Locate the cell with the specified text and output its [x, y] center coordinate. 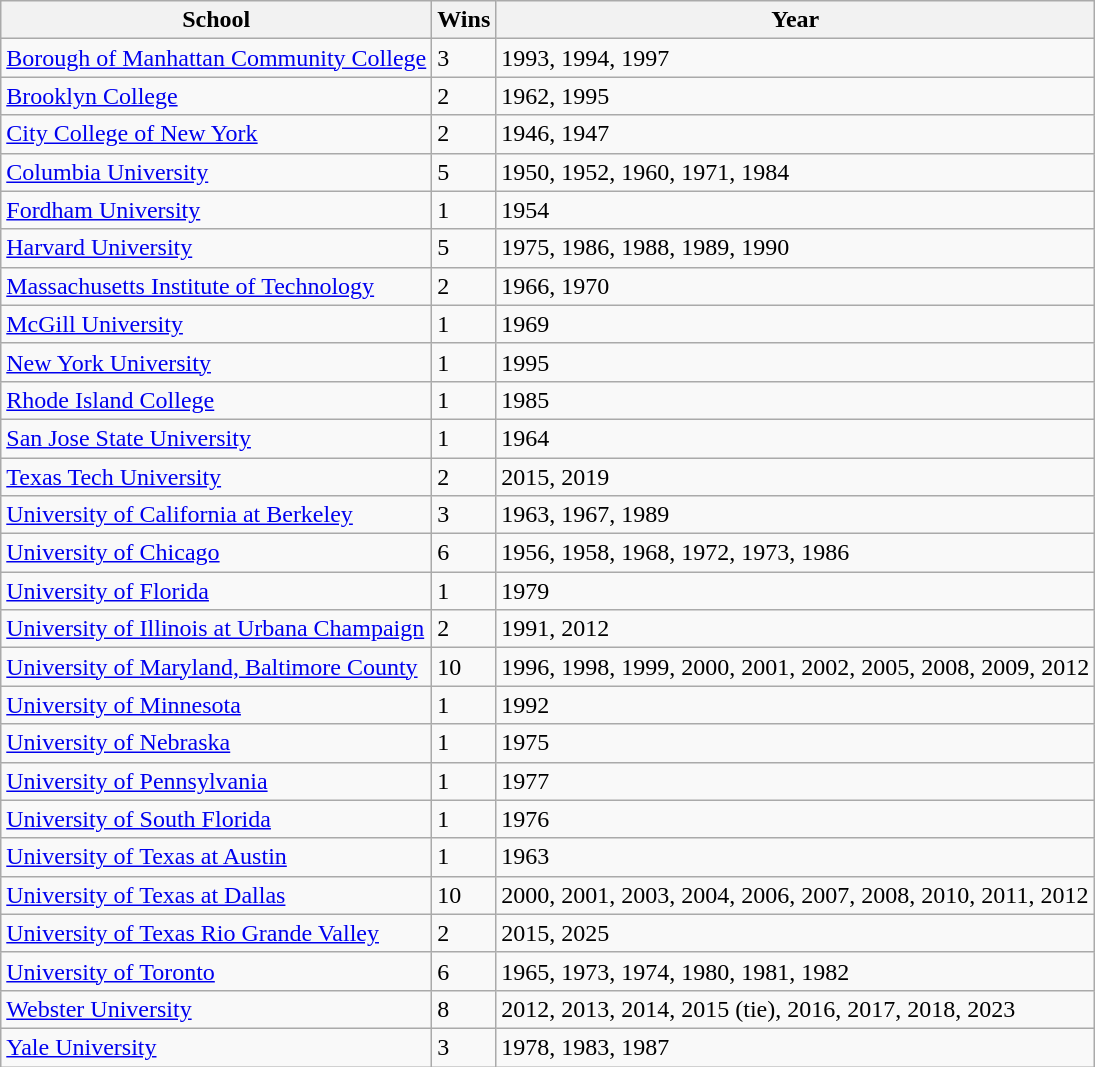
Brooklyn College [216, 96]
2015, 2025 [796, 933]
University of Minnesota [216, 705]
University of Texas at Austin [216, 857]
1975, 1986, 1988, 1989, 1990 [796, 248]
1962, 1995 [796, 96]
City College of New York [216, 134]
Harvard University [216, 248]
Rhode Island College [216, 400]
1993, 1994, 1997 [796, 58]
1977 [796, 781]
1966, 1970 [796, 286]
1979 [796, 591]
1975 [796, 743]
University of Texas at Dallas [216, 895]
New York University [216, 362]
San Jose State University [216, 438]
School [216, 20]
2000, 2001, 2003, 2004, 2006, 2007, 2008, 2010, 2011, 2012 [796, 895]
Yale University [216, 1047]
1964 [796, 438]
1950, 1952, 1960, 1971, 1984 [796, 172]
Massachusetts Institute of Technology [216, 286]
University of Texas Rio Grande Valley [216, 933]
Columbia University [216, 172]
1976 [796, 819]
Webster University [216, 1009]
University of South Florida [216, 819]
1992 [796, 705]
University of Chicago [216, 553]
University of Illinois at Urbana Champaign [216, 629]
8 [464, 1009]
University of Pennsylvania [216, 781]
1996, 1998, 1999, 2000, 2001, 2002, 2005, 2008, 2009, 2012 [796, 667]
Borough of Manhattan Community College [216, 58]
1985 [796, 400]
1956, 1958, 1968, 1972, 1973, 1986 [796, 553]
1954 [796, 210]
1965, 1973, 1974, 1980, 1981, 1982 [796, 971]
2012, 2013, 2014, 2015 (tie), 2016, 2017, 2018, 2023 [796, 1009]
1946, 1947 [796, 134]
1995 [796, 362]
2015, 2019 [796, 477]
1963 [796, 857]
1969 [796, 324]
1991, 2012 [796, 629]
University of California at Berkeley [216, 515]
University of Florida [216, 591]
Texas Tech University [216, 477]
Fordham University [216, 210]
1978, 1983, 1987 [796, 1047]
McGill University [216, 324]
University of Nebraska [216, 743]
Year [796, 20]
University of Maryland, Baltimore County [216, 667]
1963, 1967, 1989 [796, 515]
University of Toronto [216, 971]
Wins [464, 20]
